Pinpoint the cell where the given text exists, returning its [x, y] midpoint coordinate. 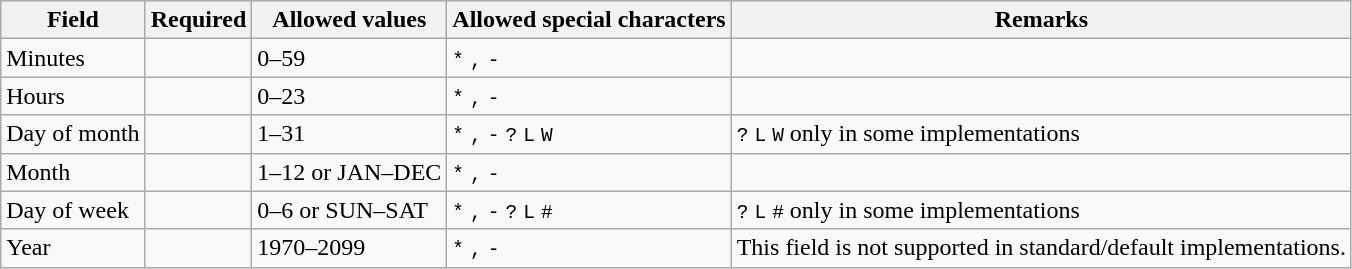
Field [73, 20]
0–6 or SUN–SAT [350, 210]
Day of week [73, 210]
Required [198, 20]
Remarks [1041, 20]
0–59 [350, 58]
1–12 or JAN–DEC [350, 172]
1970–2099 [350, 248]
Minutes [73, 58]
Year [73, 248]
* , - ? L # [589, 210]
Allowed values [350, 20]
* , - ? L W [589, 134]
Day of month [73, 134]
Allowed special characters [589, 20]
This field is not supported in standard/default implementations. [1041, 248]
? L # only in some implementations [1041, 210]
Month [73, 172]
1–31 [350, 134]
? L W only in some implementations [1041, 134]
0–23 [350, 96]
Hours [73, 96]
